Return the [x, y] coordinate for the center point of the cell that contains the specified text.  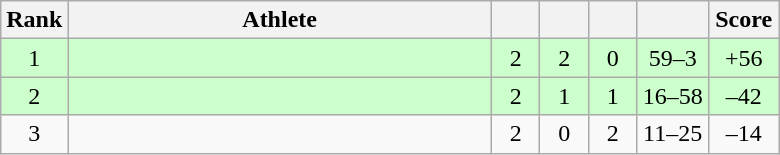
16–58 [672, 96]
11–25 [672, 134]
–14 [744, 134]
–42 [744, 96]
Rank [34, 20]
Athlete [280, 20]
59–3 [672, 58]
+56 [744, 58]
Score [744, 20]
3 [34, 134]
